Extract the (x, y) coordinate from the center of the cell holding the provided text.  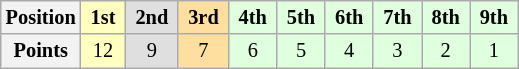
7th (397, 17)
8th (446, 17)
2nd (152, 17)
1st (104, 17)
6th (349, 17)
Position (41, 17)
6 (253, 51)
3 (397, 51)
5th (301, 17)
4th (253, 17)
2 (446, 51)
4 (349, 51)
12 (104, 51)
1 (494, 51)
5 (301, 51)
9th (494, 17)
Points (41, 51)
7 (203, 51)
9 (152, 51)
3rd (203, 17)
